Detect which cell encompasses the target text, then output its (x, y) center coordinate. 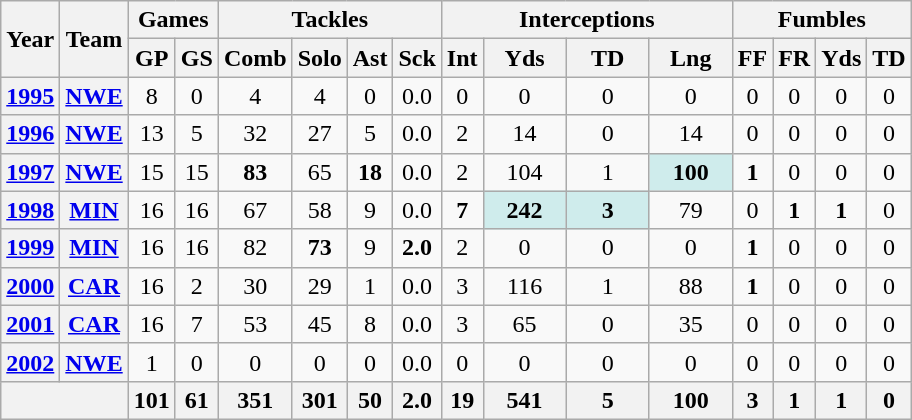
79 (690, 210)
Ast (370, 58)
73 (320, 248)
101 (152, 400)
30 (255, 286)
Comb (255, 58)
Fumbles (822, 20)
116 (524, 286)
61 (196, 400)
FR (794, 58)
1995 (30, 96)
58 (320, 210)
1998 (30, 210)
301 (320, 400)
32 (255, 134)
29 (320, 286)
541 (524, 400)
27 (320, 134)
Lng (690, 58)
FF (752, 58)
67 (255, 210)
104 (524, 172)
Tackles (330, 20)
13 (152, 134)
88 (690, 286)
GP (152, 58)
1999 (30, 248)
82 (255, 248)
Games (173, 20)
83 (255, 172)
1997 (30, 172)
Solo (320, 58)
18 (370, 172)
351 (255, 400)
1996 (30, 134)
50 (370, 400)
53 (255, 324)
Int (462, 58)
Team (94, 39)
Interceptions (586, 20)
2000 (30, 286)
2002 (30, 362)
Sck (417, 58)
45 (320, 324)
GS (196, 58)
242 (524, 210)
Year (30, 39)
2001 (30, 324)
35 (690, 324)
19 (462, 400)
